Search for the cell housing the specified text and yield its [X, Y] center coordinate. 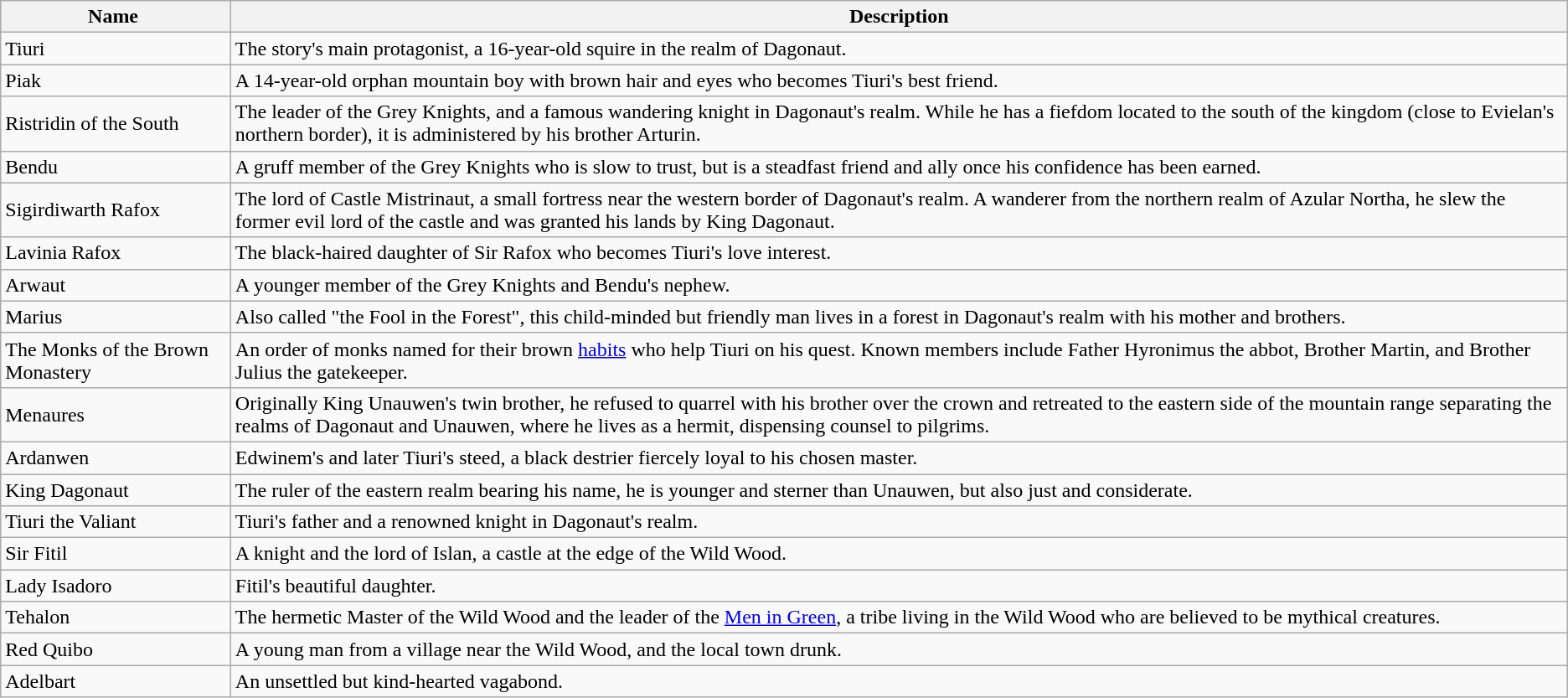
Tiuri the Valiant [116, 522]
The ruler of the eastern realm bearing his name, he is younger and sterner than Unauwen, but also just and considerate. [899, 490]
A gruff member of the Grey Knights who is slow to trust, but is a steadfast friend and ally once his confidence has been earned. [899, 167]
Tehalon [116, 618]
Tiuri [116, 49]
Arwaut [116, 285]
Name [116, 17]
The story's main protagonist, a 16-year-old squire in the realm of Dagonaut. [899, 49]
The hermetic Master of the Wild Wood and the leader of the Men in Green, a tribe living in the Wild Wood who are believed to be mythical creatures. [899, 618]
The black-haired daughter of Sir Rafox who becomes Tiuri's love interest. [899, 253]
King Dagonaut [116, 490]
Lavinia Rafox [116, 253]
Ardanwen [116, 458]
Bendu [116, 167]
Marius [116, 317]
A 14-year-old orphan mountain boy with brown hair and eyes who becomes Tiuri's best friend. [899, 80]
Red Quibo [116, 649]
Sir Fitil [116, 554]
The Monks of the Brown Monastery [116, 360]
A knight and the lord of Islan, a castle at the edge of the Wild Wood. [899, 554]
A young man from a village near the Wild Wood, and the local town drunk. [899, 649]
Piak [116, 80]
Description [899, 17]
Sigirdiwarth Rafox [116, 209]
Lady Isadoro [116, 586]
Adelbart [116, 681]
Edwinem's and later Tiuri's steed, a black destrier fiercely loyal to his chosen master. [899, 458]
Also called "the Fool in the Forest", this child-minded but friendly man lives in a forest in Dagonaut's realm with his mother and brothers. [899, 317]
A younger member of the Grey Knights and Bendu's nephew. [899, 285]
Ristridin of the South [116, 124]
Fitil's beautiful daughter. [899, 586]
Tiuri's father and a renowned knight in Dagonaut's realm. [899, 522]
Menaures [116, 414]
An unsettled but kind-hearted vagabond. [899, 681]
